From the cell containing the given text, extract its center point as (x, y) coordinate. 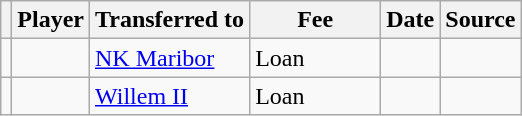
Willem II (170, 96)
Player (51, 20)
Transferred to (170, 20)
NK Maribor (170, 58)
Fee (316, 20)
Date (410, 20)
Source (480, 20)
